Capture the cell that displays the provided text and extract its [x, y] central coordinate. 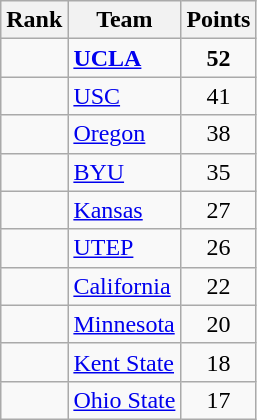
Minnesota [124, 324]
26 [218, 248]
USC [124, 96]
Team [124, 20]
35 [218, 172]
52 [218, 58]
UCLA [124, 58]
27 [218, 210]
UTEP [124, 248]
20 [218, 324]
California [124, 286]
Kansas [124, 210]
38 [218, 134]
17 [218, 400]
18 [218, 362]
41 [218, 96]
Oregon [124, 134]
Ohio State [124, 400]
Kent State [124, 362]
BYU [124, 172]
Rank [34, 20]
22 [218, 286]
Points [218, 20]
